Return [x, y] of the center of cell containing provided text 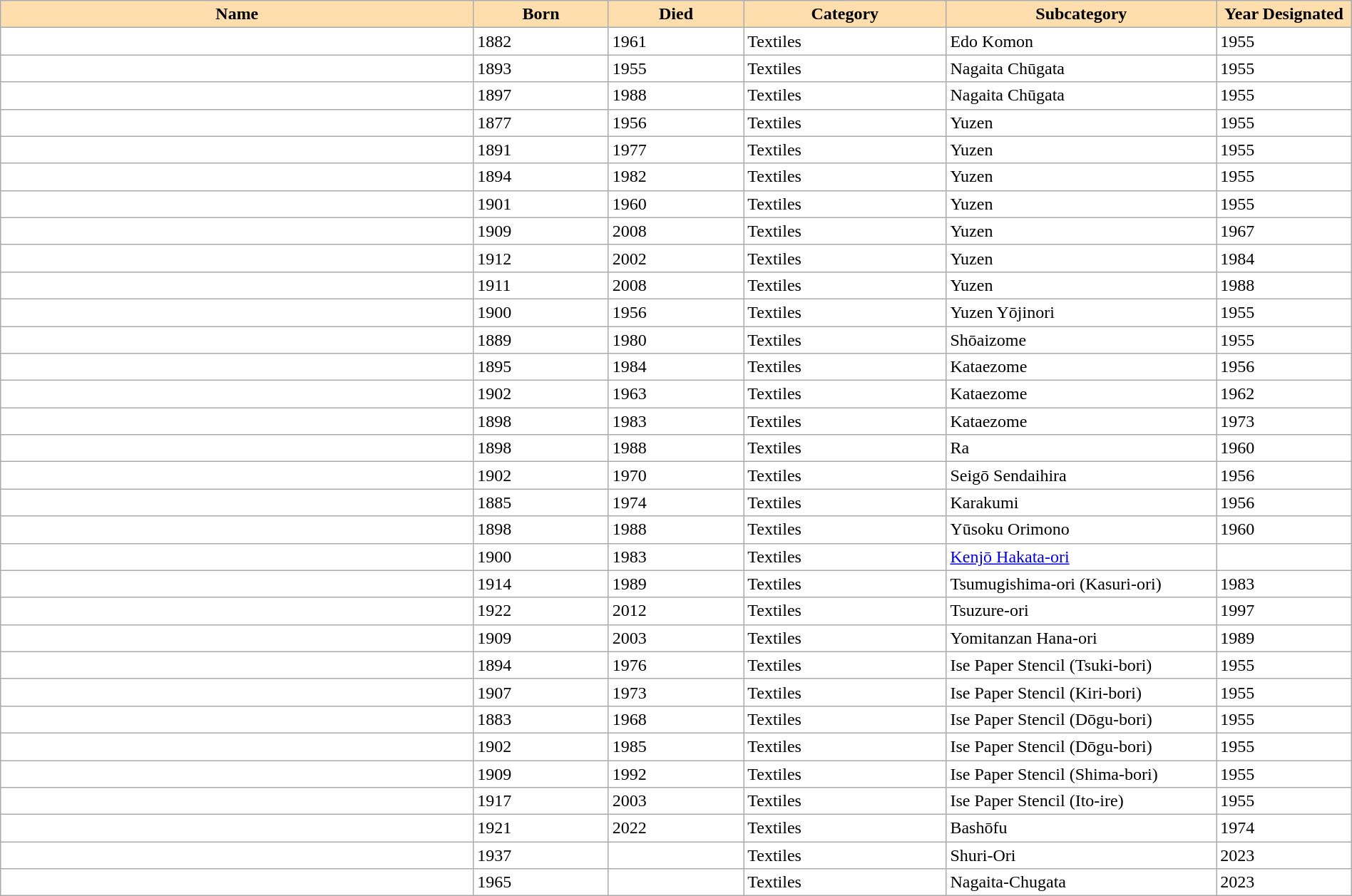
1963 [676, 394]
1895 [541, 367]
1914 [541, 584]
1965 [541, 882]
1962 [1284, 394]
Year Designated [1284, 14]
1883 [541, 719]
Tsuzure-ori [1081, 611]
1882 [541, 41]
1912 [541, 258]
Kenjō Hakata-ori [1081, 557]
Born [541, 14]
1893 [541, 68]
Tsumugishima-ori (Kasuri-ori) [1081, 584]
1889 [541, 340]
1968 [676, 719]
Seigō Sendaihira [1081, 475]
1911 [541, 285]
Name [237, 14]
Shuri-Ori [1081, 855]
1891 [541, 150]
Bashōfu [1081, 828]
1907 [541, 692]
Yomitanzan Hana-ori [1081, 638]
1992 [676, 773]
1997 [1284, 611]
Shōaizome [1081, 340]
1917 [541, 801]
1967 [1284, 231]
Yuzen Yōjinori [1081, 312]
1922 [541, 611]
1980 [676, 340]
Subcategory [1081, 14]
2012 [676, 611]
1970 [676, 475]
1937 [541, 855]
1976 [676, 665]
1897 [541, 96]
1877 [541, 123]
Category [845, 14]
2022 [676, 828]
Ise Paper Stencil (Tsuki-bori) [1081, 665]
1985 [676, 746]
Died [676, 14]
Yūsoku Orimono [1081, 530]
1977 [676, 150]
1901 [541, 204]
Karakumi [1081, 503]
Ise Paper Stencil (Kiri-bori) [1081, 692]
2002 [676, 258]
Ise Paper Stencil (Ito-ire) [1081, 801]
1885 [541, 503]
1921 [541, 828]
Ise Paper Stencil (Shima-bori) [1081, 773]
1961 [676, 41]
Ra [1081, 448]
1982 [676, 177]
Edo Komon [1081, 41]
Nagaita-Chugata [1081, 882]
